Search for the cell housing the specified text and yield its [X, Y] center coordinate. 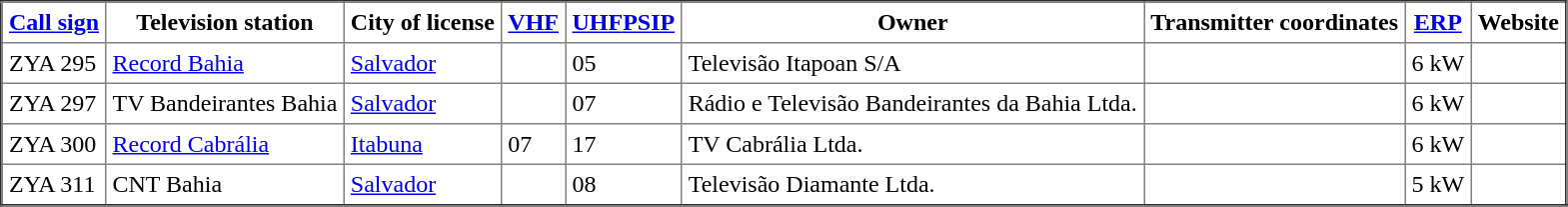
5 kW [1438, 184]
ZYA 300 [54, 144]
17 [624, 144]
08 [624, 184]
CNT Bahia [225, 184]
Record Cabrália [225, 144]
05 [624, 63]
Record Bahia [225, 63]
TV Bandeirantes Bahia [225, 103]
Television station [225, 22]
ERP [1438, 22]
Call sign [54, 22]
ZYA 311 [54, 184]
Website [1519, 22]
Televisão Itapoan S/A [913, 63]
Itabuna [422, 144]
VHF [534, 22]
City of license [422, 22]
Transmitter coordinates [1273, 22]
ZYA 297 [54, 103]
Owner [913, 22]
UHFPSIP [624, 22]
ZYA 295 [54, 63]
Rádio e Televisão Bandeirantes da Bahia Ltda. [913, 103]
Televisão Diamante Ltda. [913, 184]
TV Cabrália Ltda. [913, 144]
